For the text-containing cell, return its midpoint in [x, y] coordinate format. 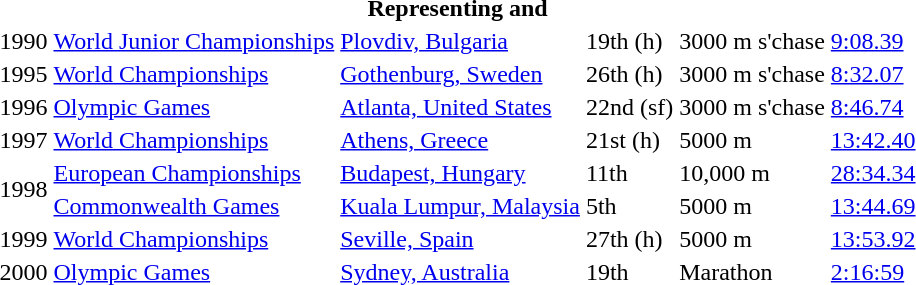
11th [629, 173]
10,000 m [752, 173]
26th (h) [629, 74]
Athens, Greece [460, 140]
European Championships [194, 173]
Seville, Spain [460, 239]
Olympic Games [194, 107]
19th (h) [629, 41]
Atlanta, United States [460, 107]
21st (h) [629, 140]
5th [629, 206]
Plovdiv, Bulgaria [460, 41]
Budapest, Hungary [460, 173]
27th (h) [629, 239]
Commonwealth Games [194, 206]
Gothenburg, Sweden [460, 74]
Kuala Lumpur, Malaysia [460, 206]
22nd (sf) [629, 107]
World Junior Championships [194, 41]
